Detect which cell encompasses the target text, then output its (x, y) center coordinate. 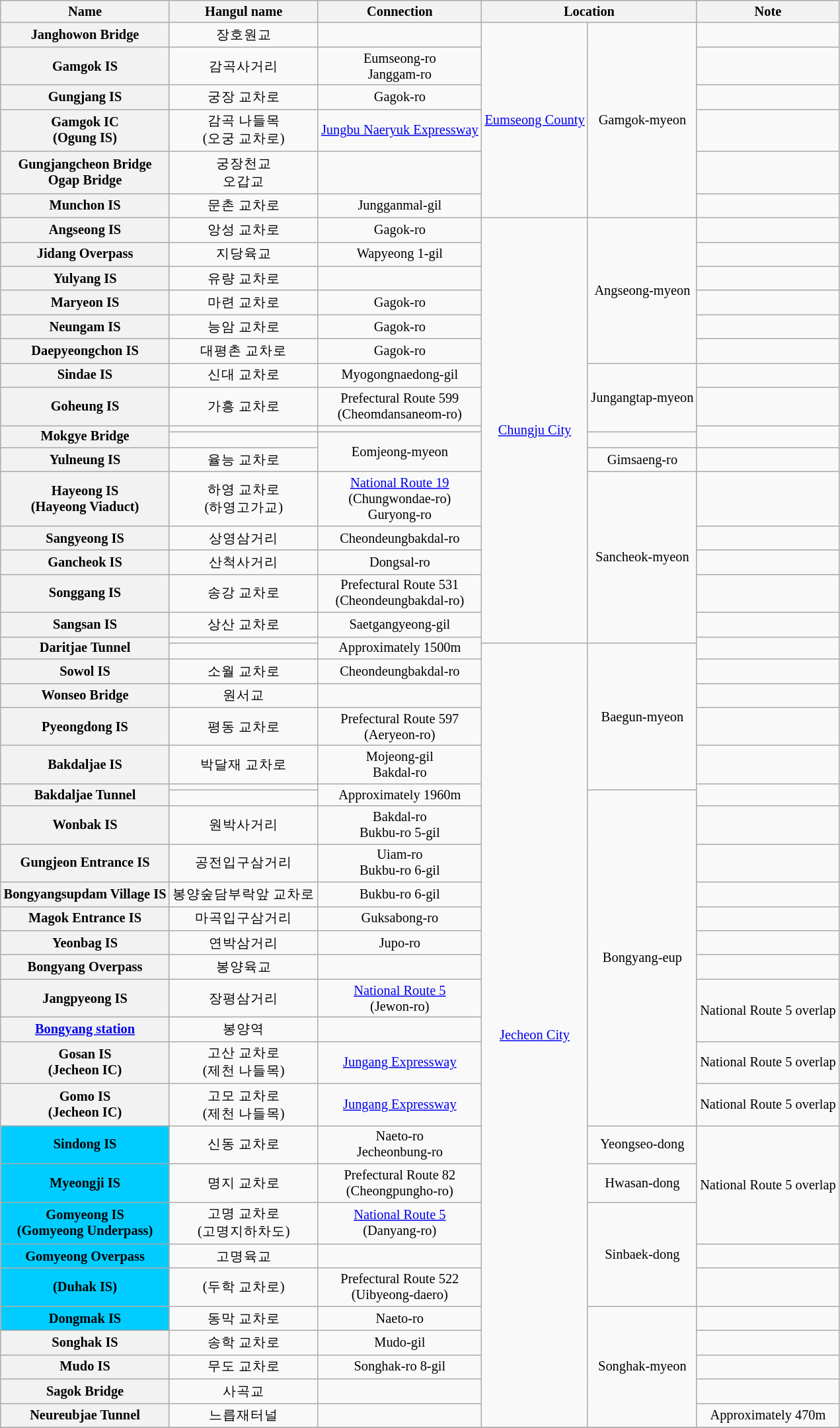
고모 교차로(제천 나들목) (243, 1105)
Jidang Overpass (85, 254)
대평촌 교차로 (243, 350)
Yeonbag IS (85, 943)
송강 교차로 (243, 593)
Songhak-ro 8-gil (400, 1367)
Gosan IS(Jecheon IC) (85, 1062)
Naeto-ro (400, 1318)
무도 교차로 (243, 1367)
상산 교차로 (243, 624)
봉양육교 (243, 967)
고명육교 (243, 1256)
Chungju City (535, 430)
Gomo IS(Jecheon IC) (85, 1105)
Jungganmal-gil (400, 205)
감곡사거리 (243, 66)
Jangpyeong IS (85, 998)
Songhak IS (85, 1342)
Sagok Bridge (85, 1391)
Gamgok IC(Ogung IS) (85, 130)
Uiam-roBukbu-ro 6-gil (400, 863)
Myogongnaedong-gil (400, 376)
궁장 교차로 (243, 97)
Wonseo Bridge (85, 695)
느릅재터널 (243, 1415)
Gancheok IS (85, 562)
National Route 5(Danyang-ro) (400, 1223)
Sinbaek-dong (642, 1254)
봉양숲담부락앞 교차로 (243, 894)
Dongmak IS (85, 1318)
원서교 (243, 695)
Prefectural Route 522(Uibyeong-daero) (400, 1287)
Yulyang IS (85, 278)
유량 교차로 (243, 278)
Neungam IS (85, 327)
National Route 19(Chungwondae-ro)Guryong-ro (400, 499)
송학 교차로 (243, 1342)
Yeongseo-dong (642, 1144)
Eumseong-roJanggam-ro (400, 66)
가흥 교차로 (243, 407)
명지 교차로 (243, 1183)
원박사거리 (243, 825)
Gamgok IS (85, 66)
Bongyang-eup (642, 958)
Myeongji IS (85, 1183)
Approximately 470m (768, 1415)
산척사거리 (243, 562)
Eumseong County (535, 120)
Bakdaljae IS (85, 764)
Wonbak IS (85, 825)
Connection (400, 11)
궁장천교오갑교 (243, 173)
Sangsan IS (85, 624)
Bongyangsupdam Village IS (85, 894)
봉양역 (243, 1029)
National Route 5(Jewon-ro) (400, 998)
율능 교차로 (243, 460)
Sowol IS (85, 670)
Saetgangyeong-gil (400, 624)
앙성 교차로 (243, 230)
Janghowon Bridge (85, 34)
(Duhak IS) (85, 1287)
Bakdaljae Tunnel (85, 795)
Jupo-ro (400, 943)
Gamgok-myeon (642, 120)
Eomjeong-myeon (400, 452)
연박삼거리 (243, 943)
Hwasan-dong (642, 1183)
지당육교 (243, 254)
Prefectural Route 82(Cheongpungho-ro) (400, 1183)
Mojeong-gilBakdal-ro (400, 764)
Daepyeongchon IS (85, 350)
신동 교차로 (243, 1144)
Hangul name (243, 11)
소월 교차로 (243, 670)
Name (85, 11)
Prefectural Route 597(Aeryeon-ro) (400, 727)
하영 교차로(하영고가교) (243, 499)
Hayeong IS(Hayeong Viaduct) (85, 499)
Baegun-myeon (642, 716)
Sindong IS (85, 1144)
Guksabong-ro (400, 919)
평동 교차로 (243, 727)
Munchon IS (85, 205)
Neureubjae Tunnel (85, 1415)
Prefectural Route 531(Cheondeungbakdal-ro) (400, 593)
Approximately 1960m (400, 795)
Mudo-gil (400, 1342)
장평삼거리 (243, 998)
Mokgye Bridge (85, 436)
Angseong IS (85, 230)
Mudo IS (85, 1367)
사곡교 (243, 1391)
Gungjeon Entrance IS (85, 863)
Bakdal-roBukbu-ro 5-gil (400, 825)
공전입구삼거리 (243, 863)
동막 교차로 (243, 1318)
Wapyeong 1-gil (400, 254)
Jungangtap-myeon (642, 397)
상영삼거리 (243, 538)
Gomyeong IS(Gomyeong Underpass) (85, 1223)
Pyeongdong IS (85, 727)
Dongsal-ro (400, 562)
Naeto-roJecheonbung-ro (400, 1144)
마련 교차로 (243, 303)
Gungjang IS (85, 97)
Jecheon City (535, 1035)
Approximately 1500m (400, 648)
Yulneung IS (85, 460)
박달재 교차로 (243, 764)
Gomyeong Overpass (85, 1256)
Gungjangcheon BridgeOgap Bridge (85, 173)
Sancheok-myeon (642, 558)
Maryeon IS (85, 303)
Sangyeong IS (85, 538)
능암 교차로 (243, 327)
Gimsaeng-ro (642, 460)
Bongyang Overpass (85, 967)
Jungbu Naeryuk Expressway (400, 130)
마곡입구삼거리 (243, 919)
장호원교 (243, 34)
Goheung IS (85, 407)
Songgang IS (85, 593)
Angseong-myeon (642, 290)
Songhak-myeon (642, 1367)
신대 교차로 (243, 376)
(두학 교차로) (243, 1287)
Sindae IS (85, 376)
Location (590, 11)
Bukbu-ro 6-gil (400, 894)
감곡 나들목(오궁 교차로) (243, 130)
Bongyang station (85, 1029)
Prefectural Route 599(Cheomdansaneom-ro) (400, 407)
Daritjae Tunnel (85, 648)
Magok Entrance IS (85, 919)
Note (768, 11)
문촌 교차로 (243, 205)
고명 교차로(고명지하차도) (243, 1223)
고산 교차로(제천 나들목) (243, 1062)
